From the cell containing the given text, extract its center point as (x, y) coordinate. 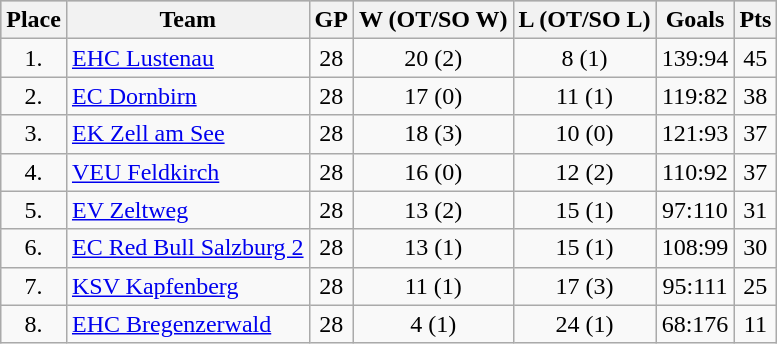
110:92 (695, 172)
13 (1) (433, 248)
5. (34, 210)
EV Zeltweg (188, 210)
EHC Bregenzerwald (188, 324)
97:110 (695, 210)
GP (331, 20)
119:82 (695, 96)
95:111 (695, 286)
11 (756, 324)
20 (2) (433, 58)
17 (3) (584, 286)
EK Zell am See (188, 134)
13 (2) (433, 210)
108:99 (695, 248)
16 (0) (433, 172)
VEU Feldkirch (188, 172)
1. (34, 58)
24 (1) (584, 324)
Pts (756, 20)
KSV Kapfenberg (188, 286)
139:94 (695, 58)
2. (34, 96)
Team (188, 20)
121:93 (695, 134)
4 (1) (433, 324)
Goals (695, 20)
38 (756, 96)
30 (756, 248)
12 (2) (584, 172)
3. (34, 134)
6. (34, 248)
L (OT/SO L) (584, 20)
EC Red Bull Salzburg 2 (188, 248)
68:176 (695, 324)
Place (34, 20)
8 (1) (584, 58)
EHC Lustenau (188, 58)
W (OT/SO W) (433, 20)
18 (3) (433, 134)
8. (34, 324)
45 (756, 58)
7. (34, 286)
4. (34, 172)
17 (0) (433, 96)
31 (756, 210)
25 (756, 286)
10 (0) (584, 134)
EC Dornbirn (188, 96)
